Scan for the cell matching the given text and deliver its (X, Y) coordinate at center. 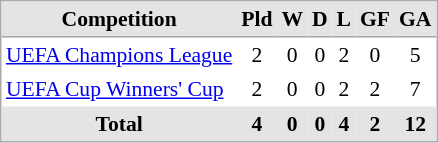
GF (376, 20)
L (344, 20)
D (320, 20)
UEFA Cup Winners' Cup (120, 89)
7 (414, 89)
Competition (120, 20)
W (292, 20)
12 (414, 123)
GA (414, 20)
5 (414, 55)
UEFA Champions League (120, 55)
Pld (257, 20)
Total (120, 123)
